Locate the cell with the specified text and output its (X, Y) center coordinate. 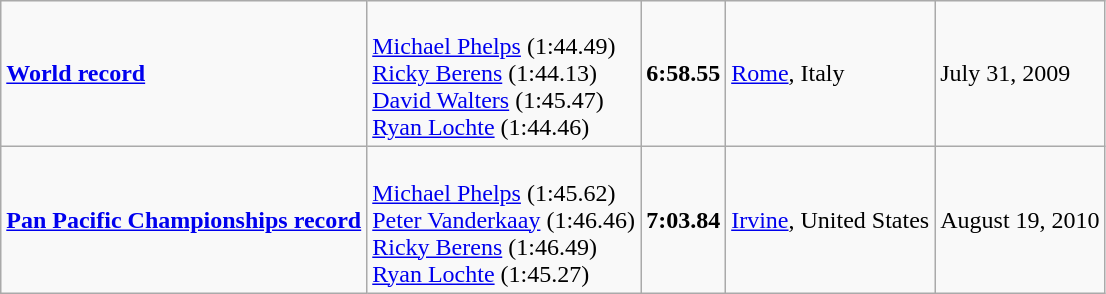
July 31, 2009 (1020, 74)
Michael Phelps (1:44.49)Ricky Berens (1:44.13)David Walters (1:45.47)Ryan Lochte (1:44.46) (504, 74)
Michael Phelps (1:45.62)Peter Vanderkaay (1:46.46)Ricky Berens (1:46.49)Ryan Lochte (1:45.27) (504, 220)
August 19, 2010 (1020, 220)
World record (184, 74)
Pan Pacific Championships record (184, 220)
7:03.84 (684, 220)
Irvine, United States (830, 220)
6:58.55 (684, 74)
Rome, Italy (830, 74)
